For the text-containing cell, return its midpoint in (X, Y) coordinate format. 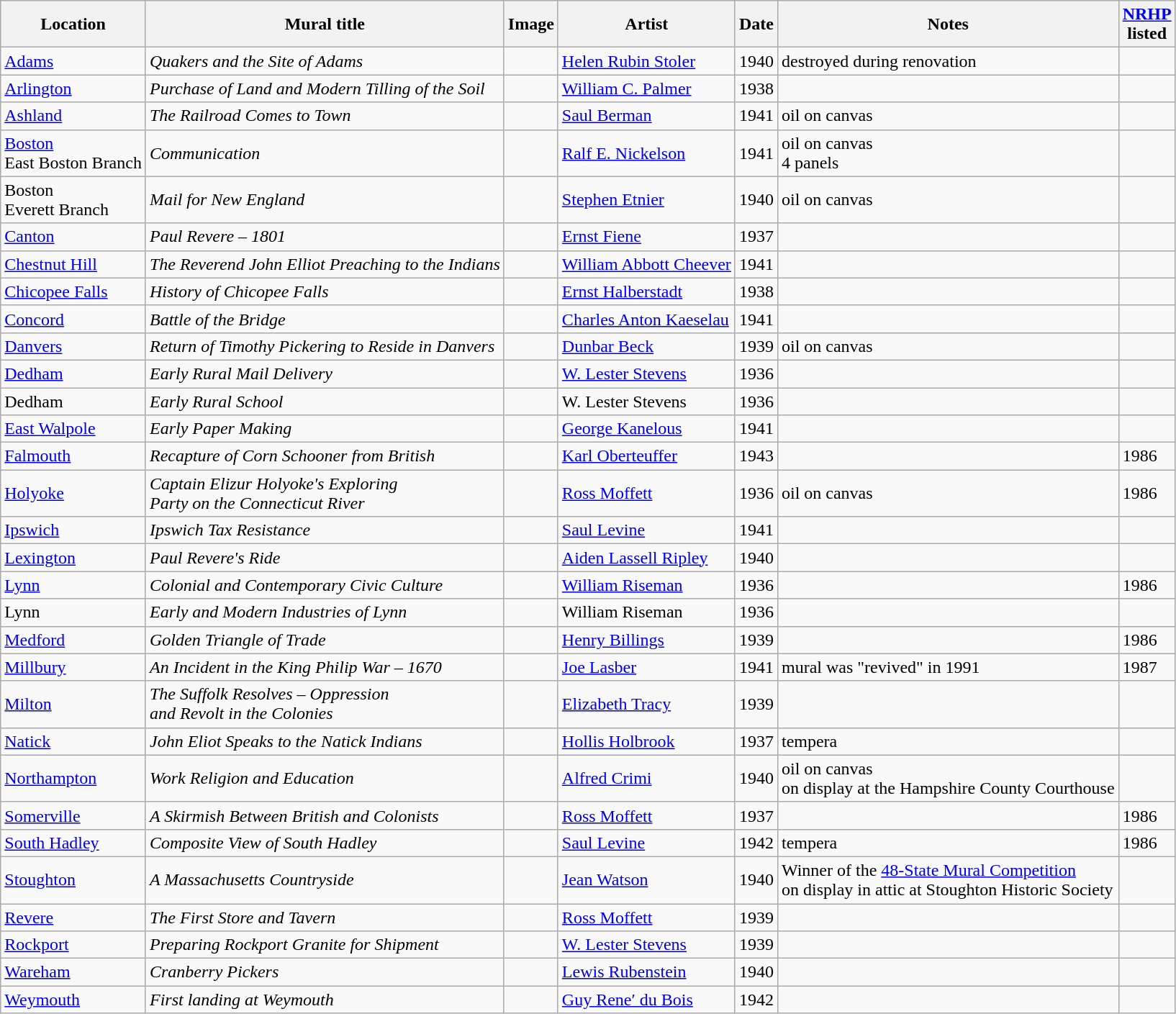
Recapture of Corn Schooner from British (325, 456)
Stephen Etnier (646, 200)
BostonEverett Branch (73, 200)
George Kanelous (646, 429)
oil on canvas on display at the Hampshire County Courthouse (948, 779)
Concord (73, 319)
Quakers and the Site of Adams (325, 61)
Hollis Holbrook (646, 741)
Falmouth (73, 456)
Holyoke (73, 494)
Date (756, 24)
Rockport (73, 945)
mural was "revived" in 1991 (948, 667)
Stoughton (73, 879)
First landing at Weymouth (325, 1000)
Chicopee Falls (73, 291)
Guy Rene′ du Bois (646, 1000)
Captain Elizur Holyoke's Exploring Party on the Connecticut River (325, 494)
Work Religion and Education (325, 779)
Ashland (73, 116)
Notes (948, 24)
John Eliot Speaks to the Natick Indians (325, 741)
Saul Berman (646, 116)
Wareham (73, 972)
A Massachusetts Countryside (325, 879)
Ernst Halberstadt (646, 291)
Chestnut Hill (73, 264)
Charles Anton Kaeselau (646, 319)
Aiden Lassell Ripley (646, 558)
Paul Revere's Ride (325, 558)
Return of Timothy Pickering to Reside in Danvers (325, 346)
Mail for New England (325, 200)
Millbury (73, 667)
Early Rural Mail Delivery (325, 374)
Artist (646, 24)
Lexington (73, 558)
Henry Billings (646, 640)
1943 (756, 456)
Milton (73, 704)
Ipswich (73, 530)
Communication (325, 153)
William C. Palmer (646, 89)
Purchase of Land and Modern Tilling of the Soil (325, 89)
Paul Revere – 1801 (325, 237)
Lewis Rubenstein (646, 972)
Weymouth (73, 1000)
Ipswich Tax Resistance (325, 530)
Composite View of South Hadley (325, 843)
Image (531, 24)
History of Chicopee Falls (325, 291)
The Reverend John Elliot Preaching to the Indians (325, 264)
Revere (73, 918)
South Hadley (73, 843)
A Skirmish Between British and Colonists (325, 815)
Canton (73, 237)
1987 (1147, 667)
Ralf E. Nickelson (646, 153)
Danvers (73, 346)
Natick (73, 741)
Alfred Crimi (646, 779)
Mural title (325, 24)
Arlington (73, 89)
Battle of the Bridge (325, 319)
destroyed during renovation (948, 61)
Joe Lasber (646, 667)
Elizabeth Tracy (646, 704)
William Abbott Cheever (646, 264)
NRHPlisted (1147, 24)
The Suffolk Resolves – Oppression and Revolt in the Colonies (325, 704)
Preparing Rockport Granite for Shipment (325, 945)
Dunbar Beck (646, 346)
Cranberry Pickers (325, 972)
Boston East Boston Branch (73, 153)
Early and Modern Industries of Lynn (325, 612)
Colonial and Contemporary Civic Culture (325, 585)
The Railroad Comes to Town (325, 116)
Early Rural School (325, 401)
oil on canvas4 panels (948, 153)
Karl Oberteuffer (646, 456)
Adams (73, 61)
Location (73, 24)
Helen Rubin Stoler (646, 61)
Golden Triangle of Trade (325, 640)
Jean Watson (646, 879)
Northampton (73, 779)
Medford (73, 640)
East Walpole (73, 429)
Winner of the 48-State Mural Competitionon display in attic at Stoughton Historic Society (948, 879)
Early Paper Making (325, 429)
The First Store and Tavern (325, 918)
Somerville (73, 815)
Ernst Fiene (646, 237)
An Incident in the King Philip War – 1670 (325, 667)
